Detect which cell encompasses the target text, then output its [X, Y] center coordinate. 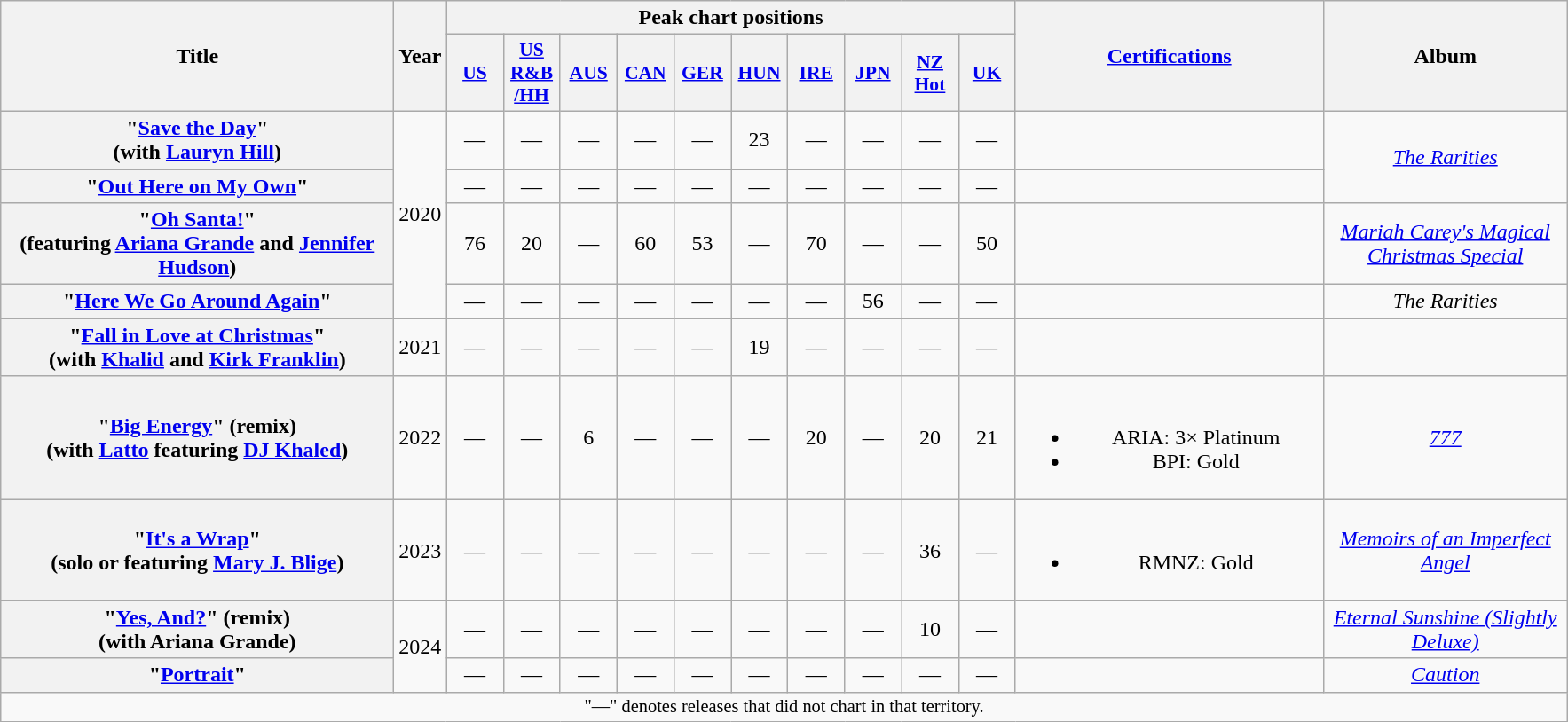
"Out Here on My Own" [197, 185]
"Save the Day"(with Lauryn Hill) [197, 140]
ARIA: 3× PlatinumBPI: Gold [1170, 438]
23 [760, 140]
"—" denotes releases that did not chart in that territory. [784, 707]
2023 [421, 550]
USR&B/HH [532, 73]
10 [930, 630]
"Here We Go Around Again" [197, 302]
Mariah Carey's Magical Christmas Special [1445, 244]
19 [760, 348]
777 [1445, 438]
36 [930, 550]
2020 [421, 215]
NZHot [930, 73]
"It's a Wrap"(solo or featuring Mary J. Blige) [197, 550]
Album [1445, 57]
UK [987, 73]
"Fall in Love at Christmas"(with Khalid and Kirk Franklin) [197, 348]
50 [987, 244]
Eternal Sunshine (Slightly Deluxe) [1445, 630]
"Oh Santa!" (featuring Ariana Grande and Jennifer Hudson) [197, 244]
21 [987, 438]
70 [816, 244]
56 [873, 302]
"Portrait" [197, 675]
Title [197, 57]
6 [588, 438]
US [475, 73]
2022 [421, 438]
JPN [873, 73]
"Big Energy" (remix)(with Latto featuring DJ Khaled) [197, 438]
IRE [816, 73]
Memoirs of an Imperfect Angel [1445, 550]
2024 [421, 646]
CAN [645, 73]
60 [645, 244]
Year [421, 57]
GER [702, 73]
HUN [760, 73]
Certifications [1170, 57]
Caution [1445, 675]
RMNZ: Gold [1170, 550]
76 [475, 244]
53 [702, 244]
Peak chart positions [731, 18]
"Yes, And?" (remix)(with Ariana Grande) [197, 630]
AUS [588, 73]
2021 [421, 348]
